Scan for the cell matching the given text and deliver its [x, y] coordinate at center. 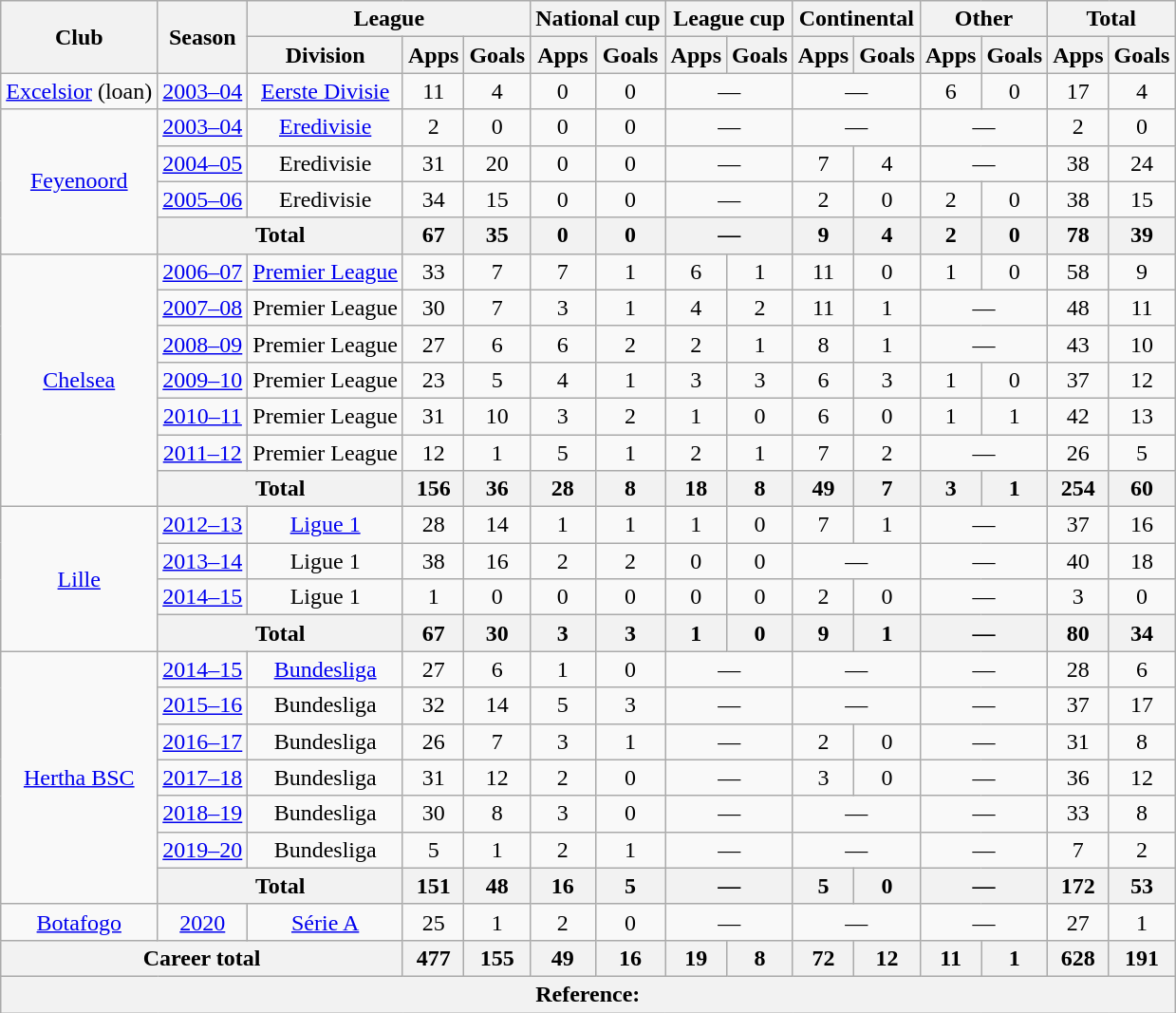
League cup [729, 19]
40 [1078, 561]
20 [497, 163]
2016–17 [203, 741]
2018–19 [203, 814]
58 [1078, 272]
2015–16 [203, 705]
2005–06 [203, 199]
13 [1142, 416]
2010–11 [203, 416]
Other [983, 19]
2020 [203, 922]
35 [497, 235]
Chelsea [80, 380]
Lille [80, 579]
Eerste Divisie [326, 91]
2012–13 [203, 525]
Hertha BSC [80, 778]
Season [203, 37]
156 [433, 489]
72 [823, 958]
254 [1078, 489]
Botafogo [80, 922]
191 [1142, 958]
2019–20 [203, 850]
25 [433, 922]
43 [1078, 344]
Feyenoord [80, 181]
2013–14 [203, 561]
2008–09 [203, 344]
60 [1142, 489]
Continental [856, 19]
39 [1142, 235]
Reference: [588, 994]
Division [326, 55]
2009–10 [203, 380]
42 [1078, 416]
2007–08 [203, 308]
Career total [202, 958]
24 [1142, 163]
477 [433, 958]
19 [696, 958]
78 [1078, 235]
2004–05 [203, 163]
2006–07 [203, 272]
80 [1078, 633]
National cup [598, 19]
2011–12 [203, 453]
155 [497, 958]
2017–18 [203, 778]
Série A [326, 922]
Excelsior (loan) [80, 91]
151 [433, 886]
23 [433, 380]
628 [1078, 958]
League [389, 19]
32 [433, 705]
172 [1078, 886]
Club [80, 37]
53 [1142, 886]
